From the cell containing the given text, extract its center point as [X, Y] coordinate. 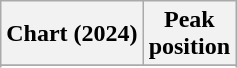
Peakposition [189, 34]
Chart (2024) [72, 34]
